Detect which cell encompasses the target text, then output its (x, y) center coordinate. 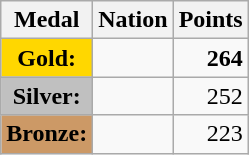
Points (210, 20)
264 (210, 58)
223 (210, 134)
Bronze: (47, 134)
252 (210, 96)
Silver: (47, 96)
Medal (47, 20)
Gold: (47, 58)
Nation (133, 20)
